Detect which cell encompasses the target text, then output its (x, y) center coordinate. 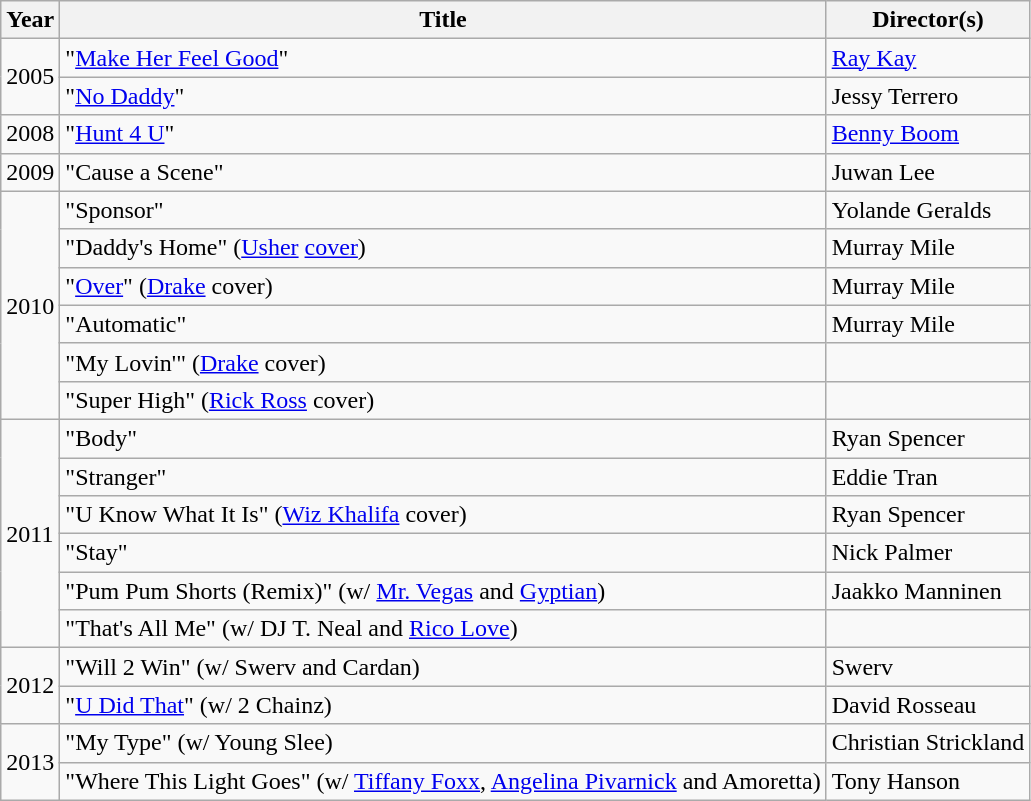
"Stay" (443, 553)
"Daddy's Home" (Usher cover) (443, 248)
"Over" (Drake cover) (443, 286)
Juwan Lee (928, 172)
2009 (30, 172)
"Make Her Feel Good" (443, 58)
"That's All Me" (w/ DJ T. Neal and Rico Love) (443, 629)
"Where This Light Goes" (w/ Tiffany Foxx, Angelina Pivarnick and Amoretta) (443, 781)
"Pum Pum Shorts (Remix)" (w/ Mr. Vegas and Gyptian) (443, 591)
Yolande Geralds (928, 210)
"My Type" (w/ Young Slee) (443, 743)
2011 (30, 533)
Director(s) (928, 20)
"My Lovin'" (Drake cover) (443, 362)
"Automatic" (443, 324)
"U Did That" (w/ 2 Chainz) (443, 705)
2008 (30, 134)
Christian Strickland (928, 743)
2012 (30, 686)
"No Daddy" (443, 96)
Eddie Tran (928, 477)
"Will 2 Win" (w/ Swerv and Cardan) (443, 667)
"U Know What It Is" (Wiz Khalifa cover) (443, 515)
2005 (30, 77)
Year (30, 20)
"Super High" (Rick Ross cover) (443, 400)
Swerv (928, 667)
"Sponsor" (443, 210)
"Cause a Scene" (443, 172)
Title (443, 20)
Jaakko Manninen (928, 591)
Ray Kay (928, 58)
"Body" (443, 438)
Jessy Terrero (928, 96)
Tony Hanson (928, 781)
Benny Boom (928, 134)
2010 (30, 305)
"Hunt 4 U" (443, 134)
"Stranger" (443, 477)
2013 (30, 762)
Nick Palmer (928, 553)
David Rosseau (928, 705)
